Scan for the cell matching the given text and deliver its (X, Y) coordinate at center. 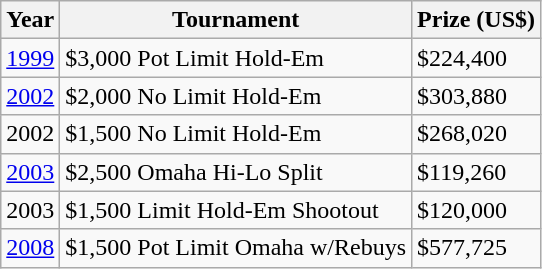
$2,000 No Limit Hold-Em (236, 96)
$3,000 Pot Limit Hold-Em (236, 58)
$119,260 (476, 172)
Tournament (236, 20)
$303,880 (476, 96)
Year (30, 20)
$2,500 Omaha Hi-Lo Split (236, 172)
$224,400 (476, 58)
$1,500 Limit Hold-Em Shootout (236, 210)
2008 (30, 248)
1999 (30, 58)
$1,500 No Limit Hold-Em (236, 134)
$120,000 (476, 210)
$577,725 (476, 248)
$1,500 Pot Limit Omaha w/Rebuys (236, 248)
Prize (US$) (476, 20)
$268,020 (476, 134)
